Identify which cell holds the provided text, then report its (x, y) central coordinate. 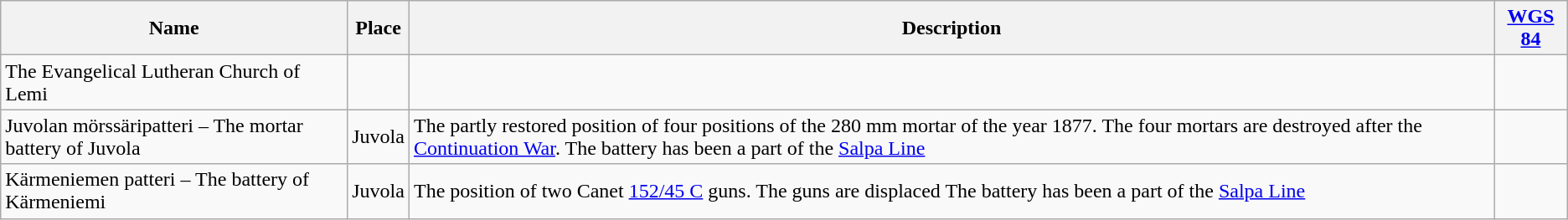
Description (952, 28)
WGS 84 (1531, 28)
Juvolan mörssäripatteri – The mortar battery of Juvola (174, 137)
Kärmeniemen patteri – The battery of Kärmeniemi (174, 191)
The position of two Canet 152/45 C guns. The guns are displaced The battery has been a part of the Salpa Line (952, 191)
The Evangelical Lutheran Church of Lemi (174, 82)
Place (379, 28)
Name (174, 28)
